Output the (X, Y) coordinate of the center of the cell containing the given text.  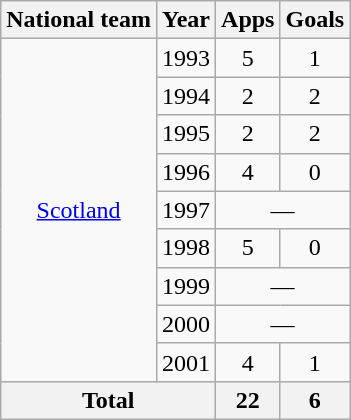
Goals (315, 20)
6 (315, 400)
Scotland (79, 210)
1999 (186, 286)
1996 (186, 172)
1995 (186, 134)
Total (108, 400)
Year (186, 20)
22 (248, 400)
Apps (248, 20)
1998 (186, 248)
1994 (186, 96)
2000 (186, 324)
National team (79, 20)
1993 (186, 58)
2001 (186, 362)
1997 (186, 210)
